For the text-containing cell, return its midpoint in [X, Y] coordinate format. 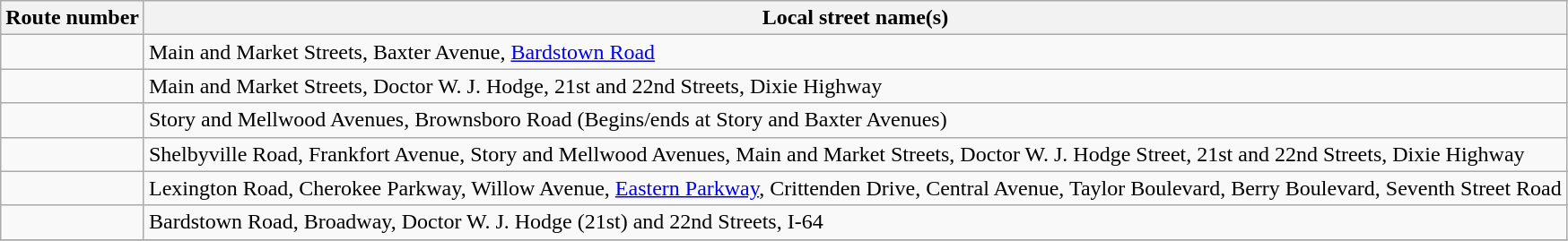
Local street name(s) [855, 18]
Main and Market Streets, Doctor W. J. Hodge, 21st and 22nd Streets, Dixie Highway [855, 86]
Bardstown Road, Broadway, Doctor W. J. Hodge (21st) and 22nd Streets, I-64 [855, 222]
Story and Mellwood Avenues, Brownsboro Road (Begins/ends at Story and Baxter Avenues) [855, 120]
Main and Market Streets, Baxter Avenue, Bardstown Road [855, 52]
Route number [73, 18]
